Output the [X, Y] coordinate of the center of the cell containing the given text.  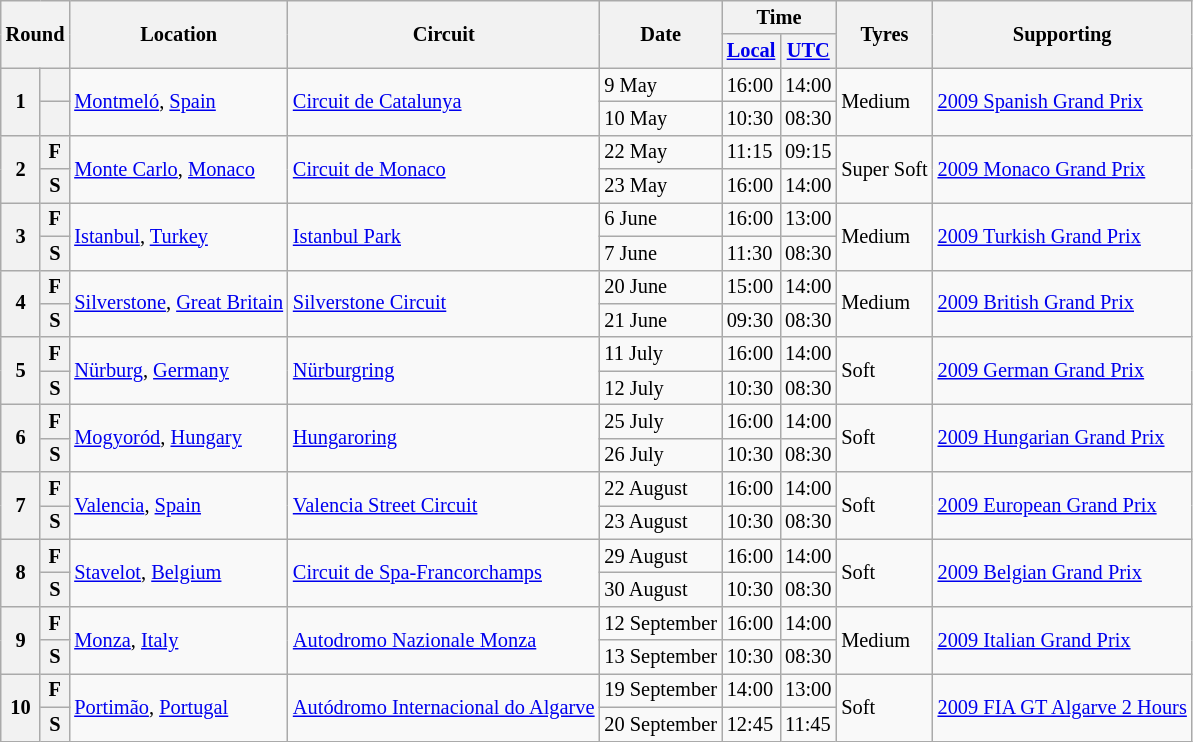
7 June [660, 253]
Round [36, 34]
Montmeló, Spain [178, 102]
Monte Carlo, Monaco [178, 168]
Hungaroring [444, 438]
Date [660, 34]
Supporting [1062, 34]
Tyres [884, 34]
Time [779, 17]
11:15 [751, 152]
1 [20, 102]
Circuit de Catalunya [444, 102]
12 July [660, 388]
6 June [660, 219]
12 September [660, 623]
5 [20, 370]
2009 Spanish Grand Prix [1062, 102]
19 September [660, 690]
2009 FIA GT Algarve 2 Hours [1062, 706]
Circuit de Spa-Francorchamps [444, 572]
11:45 [808, 724]
2009 German Grand Prix [1062, 370]
10 [20, 706]
Super Soft [884, 168]
Valencia, Spain [178, 506]
15:00 [751, 287]
23 May [660, 186]
2009 British Grand Prix [1062, 304]
Monza, Italy [178, 640]
Stavelot, Belgium [178, 572]
29 August [660, 556]
2009 Monaco Grand Prix [1062, 168]
Portimão, Portugal [178, 706]
2009 Italian Grand Prix [1062, 640]
Istanbul Park [444, 236]
11 July [660, 354]
Circuit de Monaco [444, 168]
26 July [660, 455]
09:15 [808, 152]
7 [20, 506]
30 August [660, 589]
2009 European Grand Prix [1062, 506]
8 [20, 572]
12:45 [751, 724]
Valencia Street Circuit [444, 506]
22 May [660, 152]
20 June [660, 287]
2009 Belgian Grand Prix [1062, 572]
2 [20, 168]
3 [20, 236]
4 [20, 304]
23 August [660, 522]
9 [20, 640]
Istanbul, Turkey [178, 236]
Nürburgring [444, 370]
20 September [660, 724]
13 September [660, 657]
6 [20, 438]
2009 Hungarian Grand Prix [1062, 438]
10 May [660, 118]
25 July [660, 421]
21 June [660, 320]
9 May [660, 85]
Silverstone Circuit [444, 304]
Location [178, 34]
Nürburg, Germany [178, 370]
Local [751, 51]
2009 Turkish Grand Prix [1062, 236]
09:30 [751, 320]
UTC [808, 51]
11:30 [751, 253]
22 August [660, 489]
Mogyoród, Hungary [178, 438]
Autódromo Internacional do Algarve [444, 706]
Autodromo Nazionale Monza [444, 640]
Circuit [444, 34]
Silverstone, Great Britain [178, 304]
